Return the [x, y] coordinate for the center point of the cell that contains the specified text.  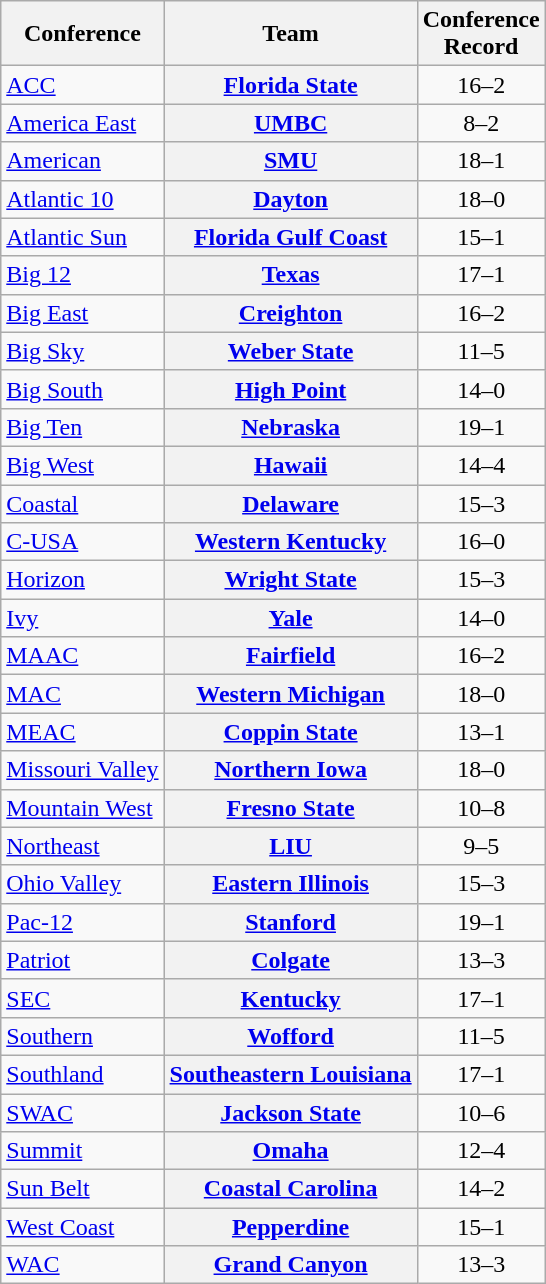
Patriot [82, 960]
Western Kentucky [290, 542]
MEAC [82, 732]
American [82, 161]
SEC [82, 998]
Sun Belt [82, 1189]
Big Sky [82, 351]
Fresno State [290, 808]
Western Michigan [290, 694]
Weber State [290, 351]
Pac-12 [82, 922]
Ivy [82, 618]
Delaware [290, 503]
Hawaii [290, 465]
Atlantic 10 [82, 199]
Atlantic Sun [82, 237]
Wofford [290, 1036]
Ohio Valley [82, 884]
14–4 [481, 465]
Nebraska [290, 427]
Coastal Carolina [290, 1189]
Southland [82, 1074]
Southern [82, 1036]
Horizon [82, 580]
Pepperdine [290, 1227]
Conference [82, 34]
West Coast [82, 1227]
MAC [82, 694]
Colgate [290, 960]
14–2 [481, 1189]
Texas [290, 275]
ACC [82, 85]
Florida Gulf Coast [290, 237]
Northeast [82, 846]
Coppin State [290, 732]
ConferenceRecord [481, 34]
Fairfield [290, 656]
SMU [290, 161]
Florida State [290, 85]
Eastern Illinois [290, 884]
12–4 [481, 1151]
Summit [82, 1151]
Southeastern Louisiana [290, 1074]
10–6 [481, 1113]
Big Ten [82, 427]
Jackson State [290, 1113]
Creighton [290, 313]
America East [82, 123]
Big South [82, 389]
LIU [290, 846]
Team [290, 34]
Northern Iowa [290, 770]
Coastal [82, 503]
18–1 [481, 161]
Wright State [290, 580]
Mountain West [82, 808]
Big West [82, 465]
MAAC [82, 656]
Missouri Valley [82, 770]
Kentucky [290, 998]
UMBC [290, 123]
WAC [82, 1265]
13–1 [481, 732]
Stanford [290, 922]
Omaha [290, 1151]
Big 12 [82, 275]
16–0 [481, 542]
8–2 [481, 123]
10–8 [481, 808]
9–5 [481, 846]
Dayton [290, 199]
High Point [290, 389]
C-USA [82, 542]
Yale [290, 618]
Big East [82, 313]
SWAC [82, 1113]
Grand Canyon [290, 1265]
